Return the [x, y] coordinate for the center point of the cell that contains the specified text.  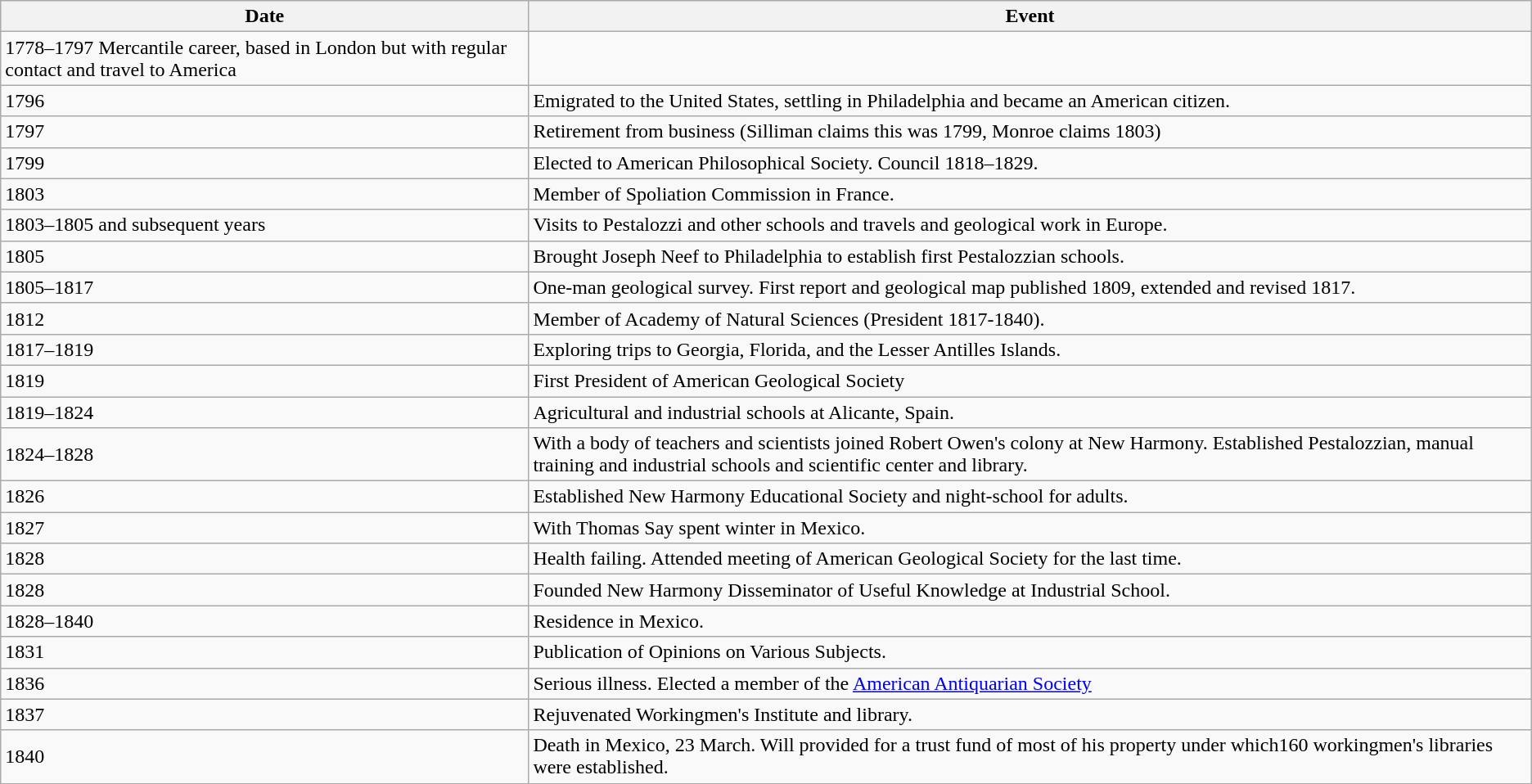
Agricultural and industrial schools at Alicante, Spain. [1030, 412]
Founded New Harmony Disseminator of Useful Knowledge at Industrial School. [1030, 590]
1826 [265, 497]
1840 [265, 756]
Exploring trips to Georgia, Florida, and the Lesser Antilles Islands. [1030, 349]
1797 [265, 132]
1819 [265, 381]
Rejuvenated Workingmen's Institute and library. [1030, 714]
One-man geological survey. First report and geological map published 1809, extended and revised 1817. [1030, 287]
With Thomas Say spent winter in Mexico. [1030, 528]
1831 [265, 652]
Member of Academy of Natural Sciences (President 1817-1840). [1030, 318]
1803 [265, 194]
Emigrated to the United States, settling in Philadelphia and became an American citizen. [1030, 101]
Residence in Mexico. [1030, 621]
Serious illness. Elected a member of the American Antiquarian Society [1030, 683]
1778–1797 Mercantile career, based in London but with regular contact and travel to America [265, 59]
Member of Spoliation Commission in France. [1030, 194]
1805 [265, 256]
1819–1824 [265, 412]
1805–1817 [265, 287]
1836 [265, 683]
1837 [265, 714]
Event [1030, 16]
1817–1819 [265, 349]
1827 [265, 528]
Brought Joseph Neef to Philadelphia to establish first Pestalozzian schools. [1030, 256]
Visits to Pestalozzi and other schools and travels and geological work in Europe. [1030, 225]
1824–1828 [265, 455]
Health failing. Attended meeting of American Geological Society for the last time. [1030, 559]
Death in Mexico, 23 March. Will provided for a trust fund of most of his property under which160 workingmen's libraries were established. [1030, 756]
1828–1840 [265, 621]
1812 [265, 318]
Date [265, 16]
Retirement from business (Silliman claims this was 1799, Monroe claims 1803) [1030, 132]
Publication of Opinions on Various Subjects. [1030, 652]
1799 [265, 163]
Elected to American Philosophical Society. Council 1818–1829. [1030, 163]
1796 [265, 101]
1803–1805 and subsequent years [265, 225]
Established New Harmony Educational Society and night-school for adults. [1030, 497]
First President of American Geological Society [1030, 381]
